Identify which cell holds the provided text, then report its [x, y] central coordinate. 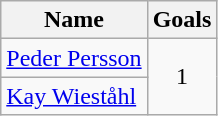
Peder Persson [74, 58]
Kay Wieståhl [74, 96]
Name [74, 20]
Goals [182, 20]
1 [182, 77]
